Capture the cell that displays the provided text and extract its [x, y] central coordinate. 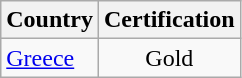
Country [50, 20]
Gold [169, 58]
Certification [169, 20]
Greece [50, 58]
